For the text-containing cell, return its midpoint in [x, y] coordinate format. 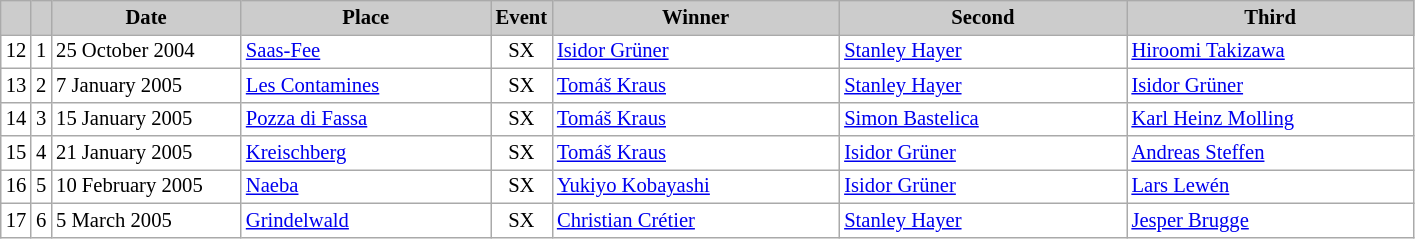
Place [366, 17]
Saas-Fee [366, 51]
Hiroomi Takizawa [1270, 51]
Pozza di Fassa [366, 119]
13 [16, 85]
Grindelwald [366, 220]
10 February 2005 [146, 186]
5 [41, 186]
15 [16, 153]
Jesper Brugge [1270, 220]
17 [16, 220]
Lars Lewén [1270, 186]
Naeba [366, 186]
4 [41, 153]
16 [16, 186]
5 March 2005 [146, 220]
21 January 2005 [146, 153]
2 [41, 85]
7 January 2005 [146, 85]
3 [41, 119]
Second [982, 17]
1 [41, 51]
Andreas Steffen [1270, 153]
Kreischberg [366, 153]
12 [16, 51]
14 [16, 119]
6 [41, 220]
Christian Crétier [696, 220]
Simon Bastelica [982, 119]
15 January 2005 [146, 119]
Yukiyo Kobayashi [696, 186]
Les Contamines [366, 85]
25 October 2004 [146, 51]
Karl Heinz Molling [1270, 119]
Event [522, 17]
Winner [696, 17]
Third [1270, 17]
Date [146, 17]
